Locate the cell with the specified text and output its (x, y) center coordinate. 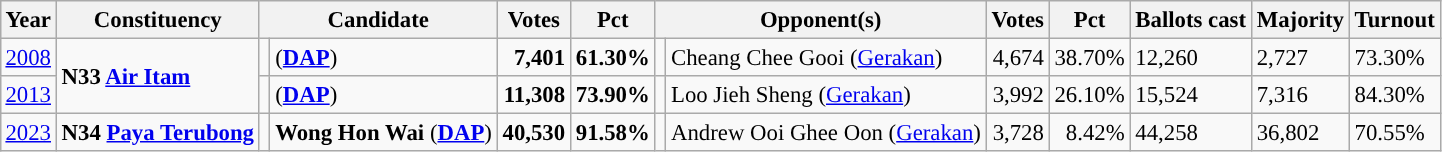
7,401 (534, 57)
8.42% (1090, 133)
Turnout (1394, 20)
N34 Paya Terubong (158, 133)
73.30% (1394, 57)
Andrew Ooi Ghee Oon (Gerakan) (826, 133)
7,316 (1300, 95)
40,530 (534, 133)
2,727 (1300, 57)
Opponent(s) (820, 20)
73.90% (612, 95)
84.30% (1394, 95)
2013 (28, 95)
Cheang Chee Gooi (Gerakan) (826, 57)
44,258 (1190, 133)
61.30% (612, 57)
Constituency (158, 20)
Loo Jieh Sheng (Gerakan) (826, 95)
15,524 (1190, 95)
Majority (1300, 20)
38.70% (1090, 57)
36,802 (1300, 133)
N33 Air Itam (158, 76)
3,728 (1018, 133)
70.55% (1394, 133)
Ballots cast (1190, 20)
Candidate (378, 20)
11,308 (534, 95)
4,674 (1018, 57)
26.10% (1090, 95)
2023 (28, 133)
3,992 (1018, 95)
Wong Hon Wai (DAP) (384, 133)
12,260 (1190, 57)
Year (28, 20)
2008 (28, 57)
91.58% (612, 133)
